Provide the [X, Y] coordinate of the cell's center where the given text is located.  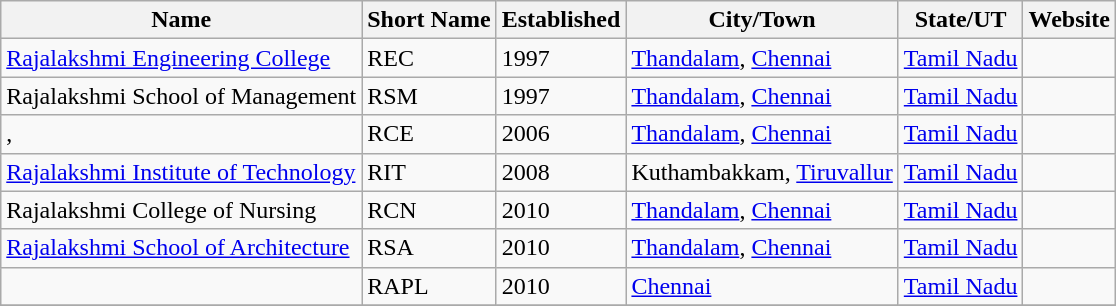
RCN [429, 210]
Established [561, 20]
Website [1069, 20]
2006 [561, 134]
Rajalakshmi College of Nursing [182, 210]
Chennai [762, 286]
REC [429, 58]
RCE [429, 134]
Rajalakshmi Engineering College [182, 58]
Kuthambakkam, Tiruvallur [762, 172]
RSA [429, 248]
Name [182, 20]
Rajalakshmi School of Architecture [182, 248]
, [182, 134]
Rajalakshmi School of Management [182, 96]
Short Name [429, 20]
RSM [429, 96]
2008 [561, 172]
City/Town [762, 20]
State/UT [960, 20]
RIT [429, 172]
RAPL [429, 286]
Rajalakshmi Institute of Technology [182, 172]
